Locate the cell with the specified text and output its [x, y] center coordinate. 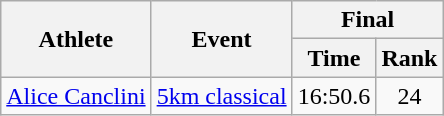
Event [222, 39]
16:50.6 [334, 96]
Alice Canclini [76, 96]
Time [334, 58]
Rank [410, 58]
Athlete [76, 39]
5km classical [222, 96]
24 [410, 96]
Final [368, 20]
